Detect which cell encompasses the target text, then output its [X, Y] center coordinate. 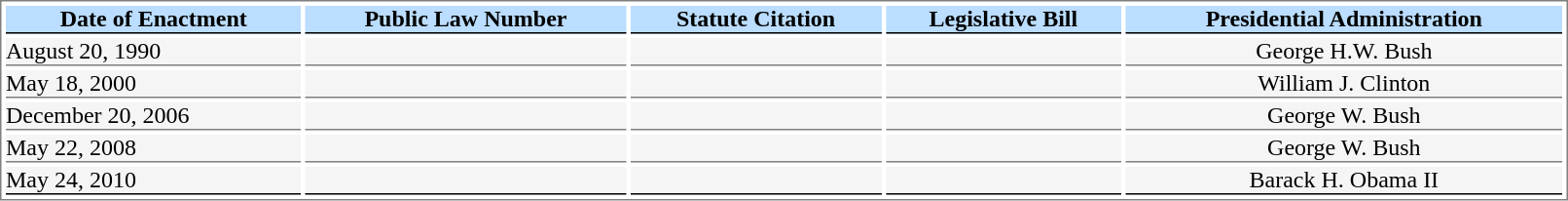
Barack H. Obama II [1344, 181]
Presidential Administration [1344, 20]
May 22, 2008 [154, 148]
Public Law Number [465, 20]
Date of Enactment [154, 20]
December 20, 2006 [154, 116]
May 18, 2000 [154, 84]
August 20, 1990 [154, 52]
May 24, 2010 [154, 181]
Statute Citation [755, 20]
Legislative Bill [1003, 20]
William J. Clinton [1344, 84]
George H.W. Bush [1344, 52]
